Detect which cell encompasses the target text, then output its [X, Y] center coordinate. 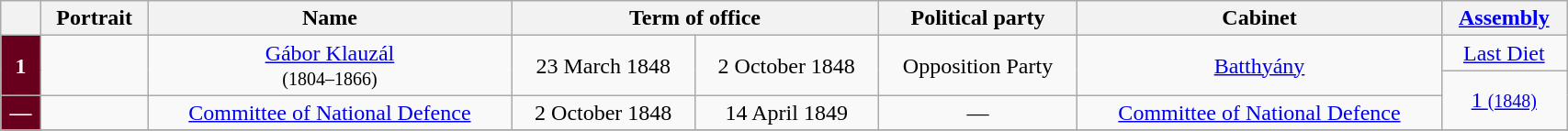
Gábor Klauzál(1804–1866) [330, 66]
Opposition Party [977, 66]
Name [330, 18]
Assembly [1505, 18]
Portrait [94, 18]
Term of office [694, 18]
1 (1848) [1505, 101]
Cabinet [1259, 18]
Political party [977, 18]
23 March 1848 [604, 66]
1 [21, 66]
Batthyány [1259, 66]
14 April 1849 [786, 113]
Last Diet [1505, 53]
